Extract the [x, y] coordinate from the center of the cell holding the provided text.  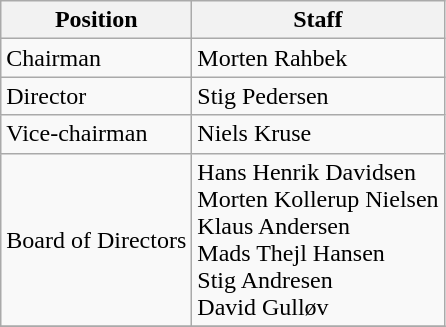
Vice-chairman [96, 134]
Niels Kruse [318, 134]
Morten Rahbek [318, 58]
Chairman [96, 58]
Stig Pedersen [318, 96]
Staff [318, 20]
Position [96, 20]
Director [96, 96]
Hans Henrik Davidsen Morten Kollerup Nielsen Klaus Andersen Mads Thejl Hansen Stig Andresen David Gulløv [318, 240]
Board of Directors [96, 240]
